Determine the [X, Y] coordinate at the center of the cell enclosing the given text.  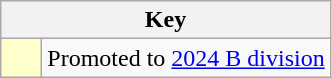
Key [166, 20]
Promoted to 2024 B division [186, 58]
